From the cell containing the given text, extract its center point as (X, Y) coordinate. 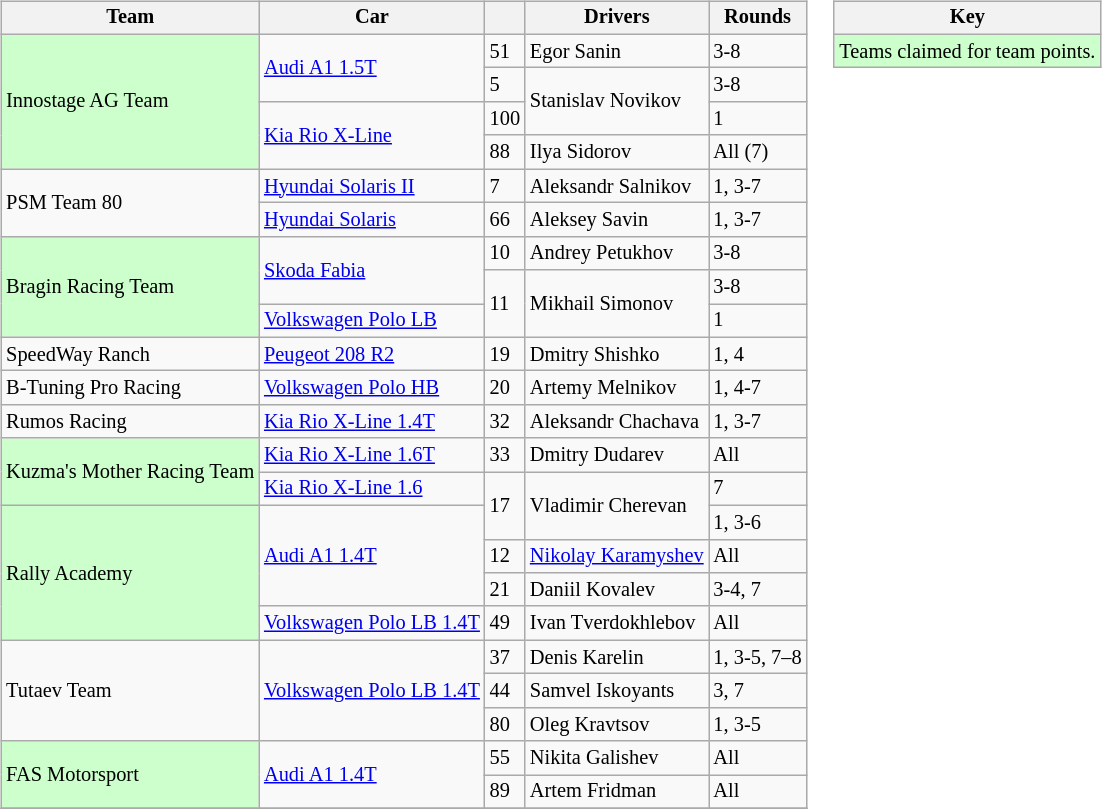
Ilya Sidorov (617, 152)
Nikolay Karamyshev (617, 556)
1, 3-5 (758, 724)
5 (505, 85)
Tutaev Team (130, 690)
Artem Fridman (617, 792)
Bragin Racing Team (130, 286)
Denis Karelin (617, 657)
Stanislav Novikov (617, 102)
55 (505, 758)
Teams claimed for team points. (967, 51)
17 (505, 506)
Samvel Iskoyants (617, 691)
Vladimir Cherevan (617, 506)
Mikhail Simonov (617, 304)
Kia Rio X-Line 1.6T (372, 455)
3-4, 7 (758, 590)
11 (505, 304)
Oleg Kravtsov (617, 724)
Andrey Petukhov (617, 253)
All (7) (758, 152)
Volkswagen Polo HB (372, 388)
Kia Rio X-Line 1.6 (372, 489)
20 (505, 388)
Kuzma's Mother Racing Team (130, 472)
Daniil Kovalev (617, 590)
66 (505, 220)
Hyundai Solaris (372, 220)
88 (505, 152)
80 (505, 724)
Rally Academy (130, 572)
Nikita Galishev (617, 758)
Hyundai Solaris II (372, 186)
Dmitry Dudarev (617, 455)
10 (505, 253)
44 (505, 691)
37 (505, 657)
51 (505, 51)
Drivers (617, 18)
1, 4 (758, 354)
Dmitry Shishko (617, 354)
12 (505, 556)
Audi A1 1.5T (372, 68)
Aleksandr Chachava (617, 422)
Volkswagen Polo LB (372, 321)
19 (505, 354)
Aleksandr Salnikov (617, 186)
33 (505, 455)
Car (372, 18)
Skoda Fabia (372, 270)
Kia Rio X-Line (372, 136)
Team (130, 18)
PSM Team 80 (130, 202)
Innostage AG Team (130, 102)
49 (505, 623)
Egor Sanin (617, 51)
21 (505, 590)
FAS Motorsport (130, 774)
1, 4-7 (758, 388)
SpeedWay Ranch (130, 354)
32 (505, 422)
Aleksey Savin (617, 220)
Kia Rio X-Line 1.4T (372, 422)
Rumos Racing (130, 422)
Rounds (758, 18)
Key (967, 18)
3, 7 (758, 691)
1, 3-6 (758, 522)
Ivan Tverdokhlebov (617, 623)
100 (505, 119)
Artemy Melnikov (617, 388)
Peugeot 208 R2 (372, 354)
B-Tuning Pro Racing (130, 388)
1, 3-5, 7–8 (758, 657)
89 (505, 792)
